Pinpoint the cell where the given text exists, returning its (X, Y) midpoint coordinate. 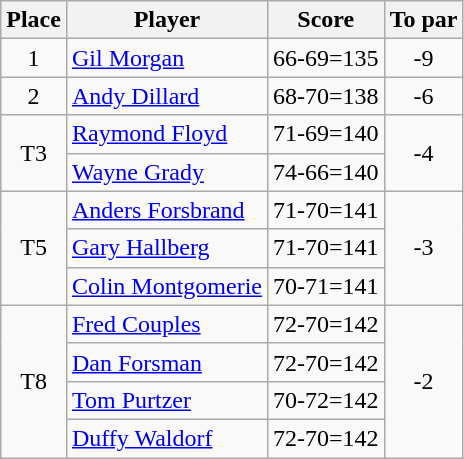
Andy Dillard (166, 96)
2 (34, 96)
Tom Purtzer (166, 400)
Anders Forsbrand (166, 210)
-6 (424, 96)
70-72=142 (326, 400)
T8 (34, 381)
Place (34, 20)
Colin Montgomerie (166, 286)
Duffy Waldorf (166, 438)
Raymond Floyd (166, 134)
1 (34, 58)
-3 (424, 248)
T5 (34, 248)
71-69=140 (326, 134)
66-69=135 (326, 58)
-4 (424, 153)
-2 (424, 381)
Fred Couples (166, 324)
74-66=140 (326, 172)
Score (326, 20)
Dan Forsman (166, 362)
To par (424, 20)
Wayne Grady (166, 172)
Gary Hallberg (166, 248)
Player (166, 20)
Gil Morgan (166, 58)
68-70=138 (326, 96)
T3 (34, 153)
70-71=141 (326, 286)
-9 (424, 58)
